For the text-containing cell, return its midpoint in [x, y] coordinate format. 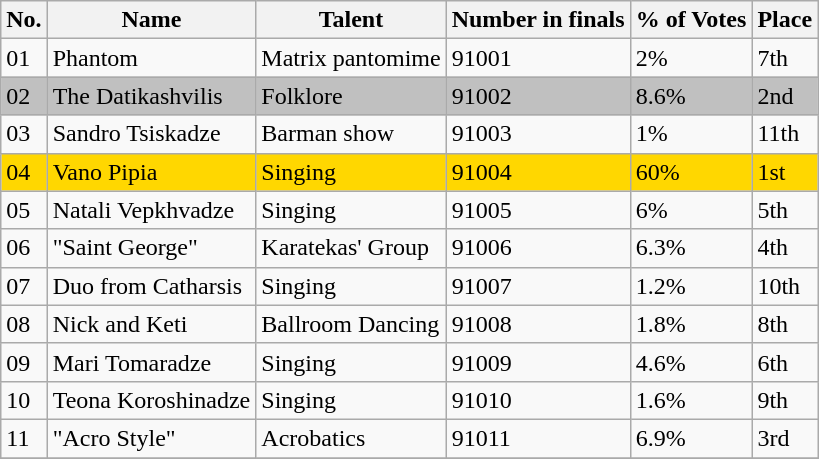
Nick and Keti [152, 324]
60% [691, 172]
08 [24, 324]
7th [785, 58]
Vano Pipia [152, 172]
91007 [538, 286]
06 [24, 248]
9th [785, 400]
2nd [785, 96]
1% [691, 134]
11th [785, 134]
91006 [538, 248]
Folklore [351, 96]
"Acro Style" [152, 438]
3rd [785, 438]
03 [24, 134]
Mari Tomaradze [152, 362]
1.8% [691, 324]
6% [691, 210]
07 [24, 286]
10 [24, 400]
Name [152, 20]
1.6% [691, 400]
Barman show [351, 134]
8.6% [691, 96]
Ballroom Dancing [351, 324]
Matrix pantomime [351, 58]
91010 [538, 400]
1.2% [691, 286]
6.9% [691, 438]
"Saint George" [152, 248]
91011 [538, 438]
% of Votes [691, 20]
The Datikashvilis [152, 96]
91003 [538, 134]
02 [24, 96]
2% [691, 58]
91005 [538, 210]
04 [24, 172]
8th [785, 324]
09 [24, 362]
Duo from Catharsis [152, 286]
10th [785, 286]
Place [785, 20]
01 [24, 58]
Phantom [152, 58]
Sandro Tsiskadze [152, 134]
4th [785, 248]
Natali Vepkhvadze [152, 210]
05 [24, 210]
Karatekas' Group [351, 248]
91004 [538, 172]
11 [24, 438]
91001 [538, 58]
Acrobatics [351, 438]
5th [785, 210]
No. [24, 20]
4.6% [691, 362]
6th [785, 362]
91002 [538, 96]
91009 [538, 362]
Teona Koroshinadze [152, 400]
6.3% [691, 248]
Number in finals [538, 20]
Talent [351, 20]
91008 [538, 324]
1st [785, 172]
